Search for the cell housing the specified text and yield its [x, y] center coordinate. 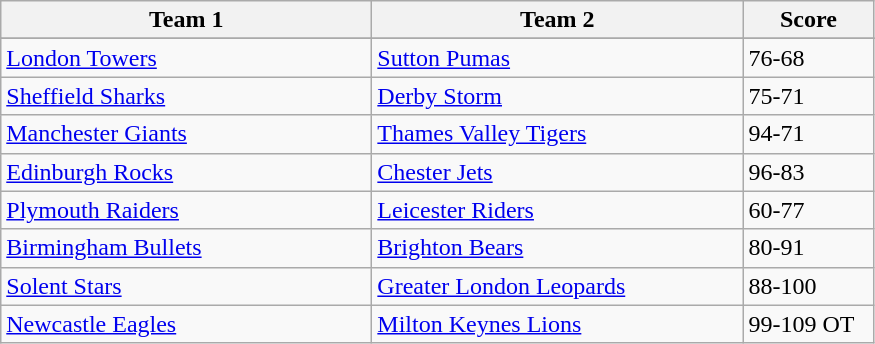
Birmingham Bullets [186, 248]
Newcastle Eagles [186, 324]
94-71 [808, 134]
75-71 [808, 96]
Chester Jets [558, 172]
88-100 [808, 286]
Derby Storm [558, 96]
Plymouth Raiders [186, 210]
Edinburgh Rocks [186, 172]
Sheffield Sharks [186, 96]
Brighton Bears [558, 248]
London Towers [186, 58]
60-77 [808, 210]
Team 1 [186, 20]
Sutton Pumas [558, 58]
Thames Valley Tigers [558, 134]
Team 2 [558, 20]
Milton Keynes Lions [558, 324]
Solent Stars [186, 286]
99-109 OT [808, 324]
96-83 [808, 172]
76-68 [808, 58]
Greater London Leopards [558, 286]
Manchester Giants [186, 134]
Score [808, 20]
Leicester Riders [558, 210]
80-91 [808, 248]
